From the cell containing the given text, extract its center point as (X, Y) coordinate. 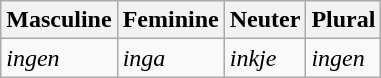
Plural (344, 20)
Masculine (59, 20)
Neuter (265, 20)
inga (170, 58)
inkje (265, 58)
Feminine (170, 20)
